For the text-containing cell, return its midpoint in [X, Y] coordinate format. 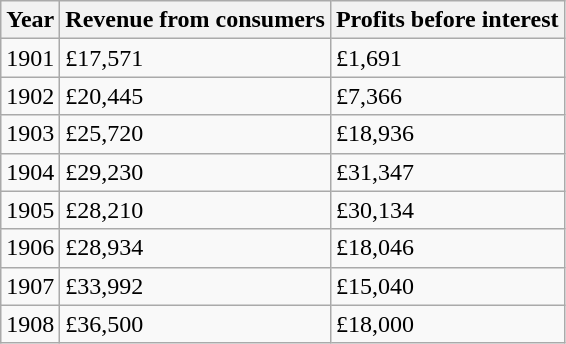
£1,691 [447, 58]
£36,500 [196, 324]
1902 [30, 96]
Year [30, 20]
£15,040 [447, 286]
£31,347 [447, 172]
£28,210 [196, 210]
£7,366 [447, 96]
£29,230 [196, 172]
1904 [30, 172]
£28,934 [196, 248]
£30,134 [447, 210]
1908 [30, 324]
1905 [30, 210]
£18,936 [447, 134]
1907 [30, 286]
£18,000 [447, 324]
£33,992 [196, 286]
£20,445 [196, 96]
Revenue from consumers [196, 20]
Profits before interest [447, 20]
1901 [30, 58]
£25,720 [196, 134]
1903 [30, 134]
£17,571 [196, 58]
1906 [30, 248]
£18,046 [447, 248]
